Scan for the cell matching the given text and deliver its (x, y) coordinate at center. 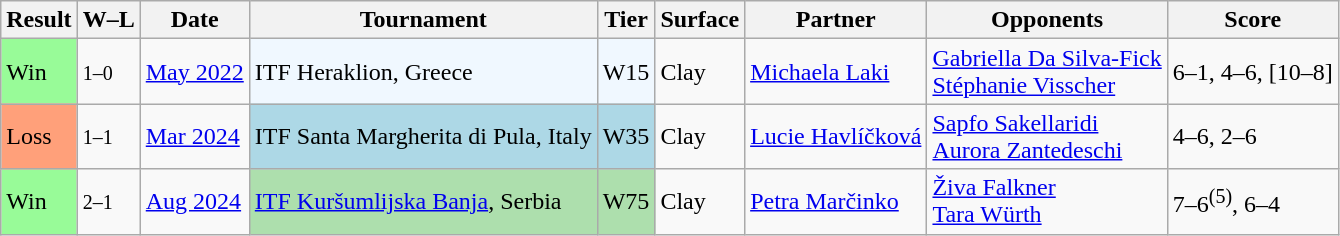
ITF Heraklion, Greece (423, 72)
W15 (626, 72)
6–1, 4–6, [10–8] (1252, 72)
Michaela Laki (836, 72)
Score (1252, 20)
Opponents (1047, 20)
Date (194, 20)
ITF Santa Margherita di Pula, Italy (423, 136)
May 2022 (194, 72)
Mar 2024 (194, 136)
7–6(5), 6–4 (1252, 202)
Živa Falkner Tara Würth (1047, 202)
W35 (626, 136)
2–1 (108, 202)
W75 (626, 202)
Tournament (423, 20)
Partner (836, 20)
Result (39, 20)
1–1 (108, 136)
W–L (108, 20)
4–6, 2–6 (1252, 136)
Tier (626, 20)
Sapfo Sakellaridi Aurora Zantedeschi (1047, 136)
Lucie Havlíčková (836, 136)
Gabriella Da Silva-Fick Stéphanie Visscher (1047, 72)
Aug 2024 (194, 202)
Surface (700, 20)
ITF Kuršumlijska Banja, Serbia (423, 202)
1–0 (108, 72)
Loss (39, 136)
Petra Marčinko (836, 202)
